Identify which cell holds the provided text, then report its (x, y) central coordinate. 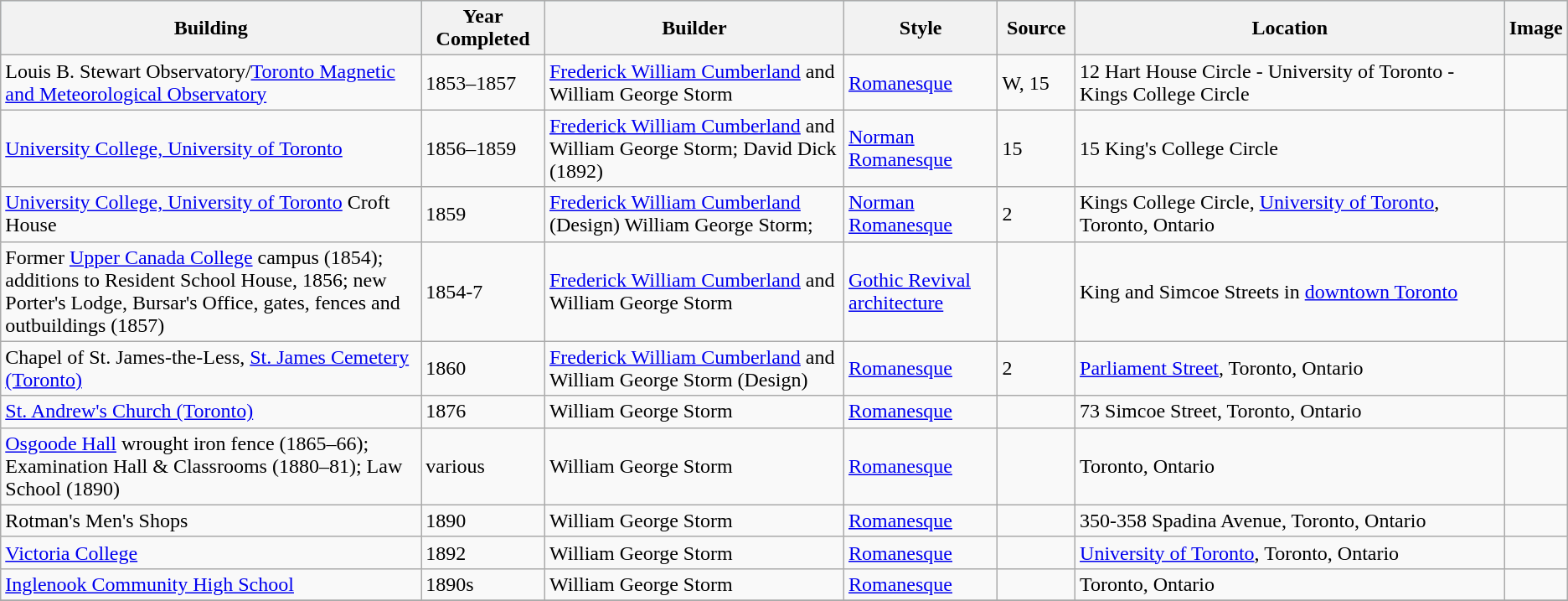
1890s (483, 584)
Parliament Street, Toronto, Ontario (1290, 369)
1892 (483, 552)
Frederick William Cumberland and William George Storm; David Dick (1892) (694, 148)
1856–1859 (483, 148)
various (483, 466)
Louis B. Stewart Observatory/Toronto Magnetic and Meteorological Observatory (211, 82)
University College, University of Toronto Croft House (211, 215)
W, 15 (1037, 82)
15 King's College Circle (1290, 148)
Builder (694, 28)
1890 (483, 521)
1860 (483, 369)
University College, University of Toronto (211, 148)
University of Toronto, Toronto, Ontario (1290, 552)
Rotman's Men's Shops (211, 521)
Location (1290, 28)
1876 (483, 412)
King and Simcoe Streets in downtown Toronto (1290, 292)
73 Simcoe Street, Toronto, Ontario (1290, 412)
Year Completed (483, 28)
Inglenook Community High School (211, 584)
Style (920, 28)
1859 (483, 215)
Building (211, 28)
Image (1536, 28)
Frederick William Cumberland and William George Storm (Design) (694, 369)
Gothic Revival architecture (920, 292)
Chapel of St. James-the-Less, St. James Cemetery (Toronto) (211, 369)
Frederick William Cumberland (Design) William George Storm; (694, 215)
St. Andrew's Church (Toronto) (211, 412)
Victoria College (211, 552)
350-358 Spadina Avenue, Toronto, Ontario (1290, 521)
1854-7 (483, 292)
1853–1857 (483, 82)
Kings College Circle, University of Toronto, Toronto, Ontario (1290, 215)
Source (1037, 28)
15 (1037, 148)
12 Hart House Circle - University of Toronto - Kings College Circle (1290, 82)
Osgoode Hall wrought iron fence (1865–66); Examination Hall & Classrooms (1880–81); Law School (1890) (211, 466)
